Detect which cell encompasses the target text, then output its (X, Y) center coordinate. 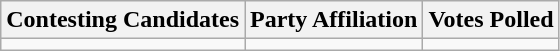
Contesting Candidates (123, 20)
Party Affiliation (334, 20)
Votes Polled (491, 20)
